For the text-containing cell, return its midpoint in (X, Y) coordinate format. 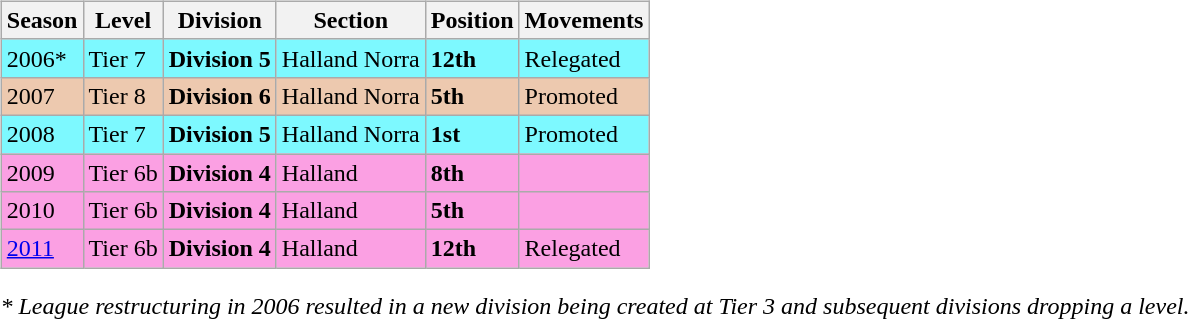
2010 (42, 211)
2011 (42, 249)
Level (123, 20)
2009 (42, 173)
Season (42, 20)
Section (350, 20)
2006* (42, 58)
Position (472, 20)
Movements (584, 20)
Tier 8 (123, 96)
Division (220, 20)
1st (472, 134)
2007 (42, 96)
2008 (42, 134)
8th (472, 173)
Division 6 (220, 96)
